Detect which cell encompasses the target text, then output its [X, Y] center coordinate. 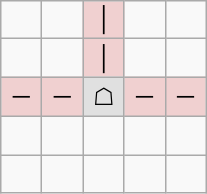
☖ [104, 97]
